Return the (X, Y) coordinate for the center point of the cell that contains the specified text.  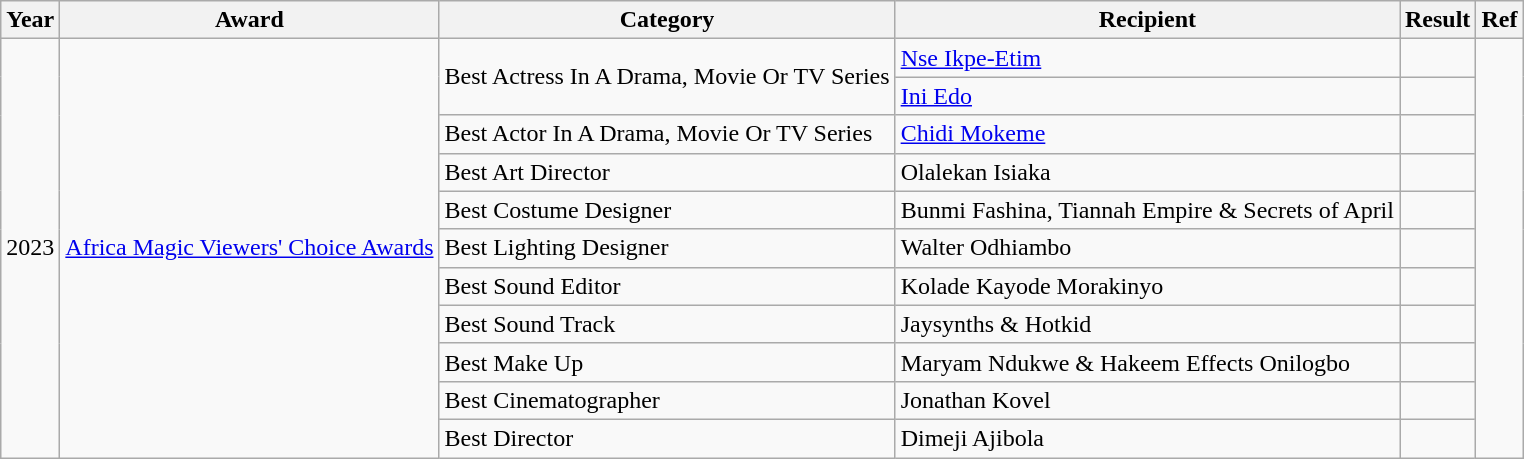
Olalekan Isiaka (1147, 172)
Ini Edo (1147, 96)
Recipient (1147, 20)
Bunmi Fashina, Tiannah Empire & Secrets of April (1147, 210)
Ref (1500, 20)
Best Lighting Designer (667, 248)
Result (1438, 20)
Walter Odhiambo (1147, 248)
Year (30, 20)
Best Actor In A Drama, Movie Or TV Series (667, 134)
Africa Magic Viewers' Choice Awards (250, 248)
Best Cinematographer (667, 400)
Best Sound Editor (667, 286)
Category (667, 20)
Best Costume Designer (667, 210)
Jonathan Kovel (1147, 400)
Maryam Ndukwe & Hakeem Effects Onilogbo (1147, 362)
Kolade Kayode Morakinyo (1147, 286)
Best Director (667, 438)
Jaysynths & Hotkid (1147, 324)
Best Art Director (667, 172)
2023 (30, 248)
Dimeji Ajibola (1147, 438)
Chidi Mokeme (1147, 134)
Best Make Up (667, 362)
Award (250, 20)
Best Actress In A Drama, Movie Or TV Series (667, 77)
Best Sound Track (667, 324)
Nse Ikpe-Etim (1147, 58)
